From the cell containing the given text, extract its center point as [x, y] coordinate. 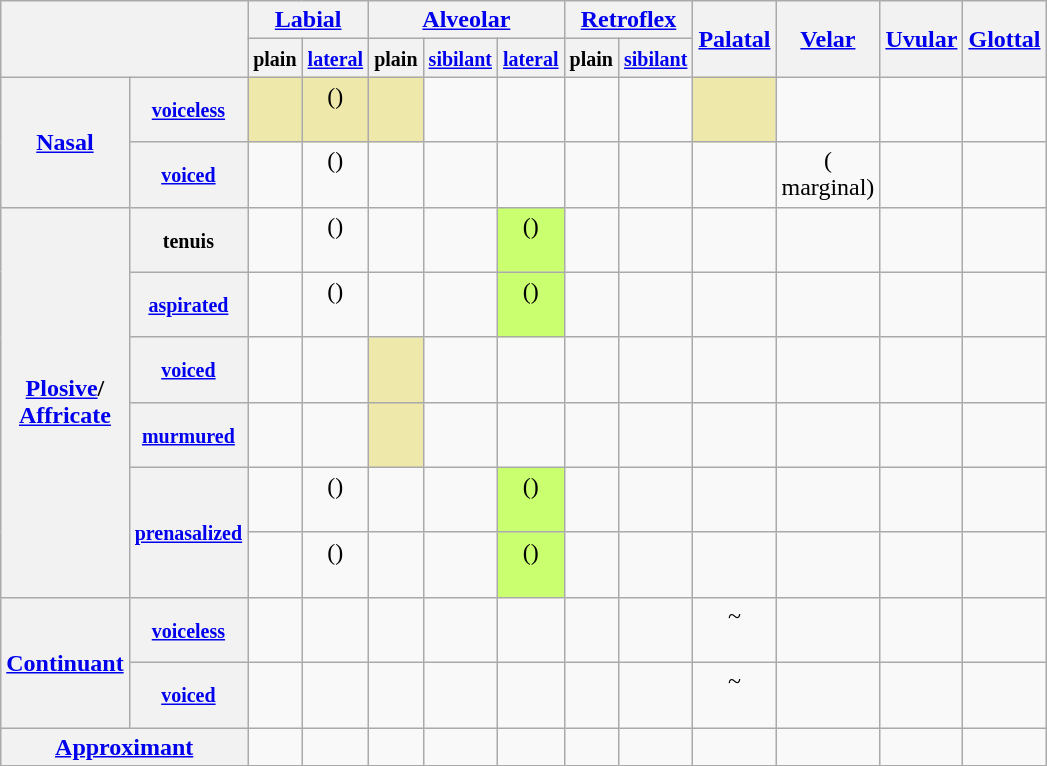
Nasal [65, 142]
Glottal [1004, 39]
Continuant [65, 662]
aspirated [188, 304]
Velar [828, 39]
Palatal [734, 39]
Alveolar [466, 20]
Retroflex [628, 20]
tenuis [188, 240]
( marginal) [828, 174]
Uvular [922, 39]
Labial [308, 20]
Plosive/Affricate [65, 402]
Approximant [124, 747]
prenasalized [188, 532]
murmured [188, 434]
